Scan for the cell matching the given text and deliver its (x, y) coordinate at center. 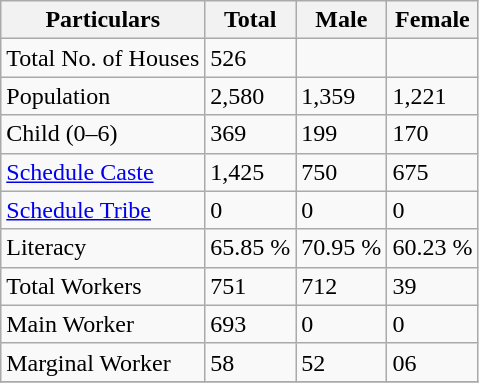
Total (250, 20)
Main Worker (103, 324)
526 (250, 58)
675 (432, 172)
Total No. of Houses (103, 58)
06 (432, 362)
751 (250, 286)
Population (103, 96)
70.95 % (342, 248)
52 (342, 362)
65.85 % (250, 248)
369 (250, 134)
693 (250, 324)
1,425 (250, 172)
39 (432, 286)
Male (342, 20)
Child (0–6) (103, 134)
199 (342, 134)
170 (432, 134)
Particulars (103, 20)
712 (342, 286)
2,580 (250, 96)
Schedule Caste (103, 172)
Schedule Tribe (103, 210)
Total Workers (103, 286)
Literacy (103, 248)
58 (250, 362)
Female (432, 20)
1,359 (342, 96)
1,221 (432, 96)
750 (342, 172)
Marginal Worker (103, 362)
60.23 % (432, 248)
